Determine the (X, Y) coordinate at the center of the cell enclosing the given text.  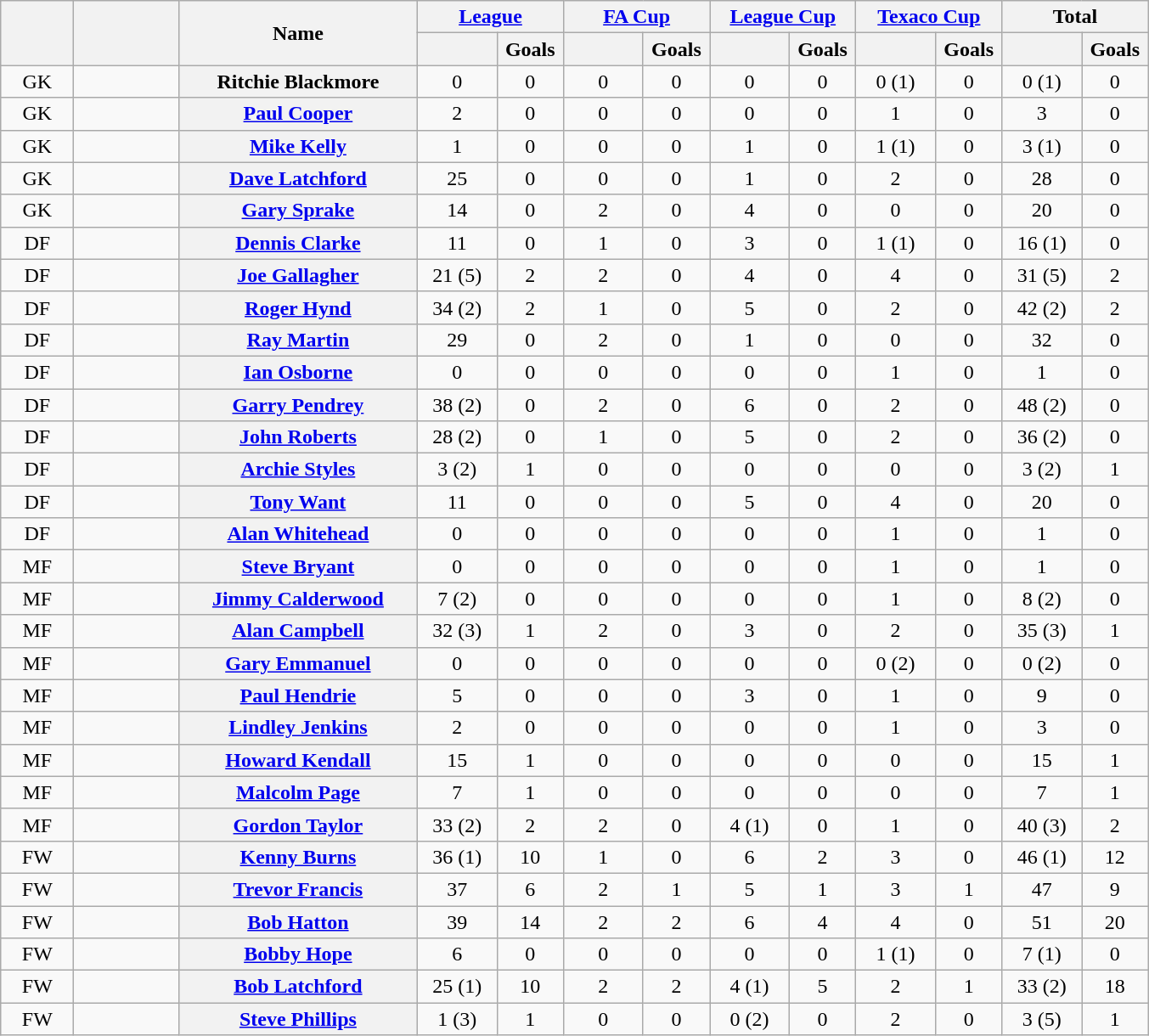
38 (2) (457, 405)
Alan Campbell (297, 631)
51 (1042, 921)
Steve Phillips (297, 1019)
Trevor Francis (297, 889)
Bob Hatton (297, 921)
Gary Sprake (297, 211)
48 (2) (1042, 405)
Malcolm Page (297, 792)
League (490, 17)
25 (457, 178)
Alan Whitehead (297, 534)
Howard Kendall (297, 760)
Ritchie Blackmore (297, 82)
40 (3) (1042, 825)
Paul Hendrie (297, 695)
Garry Pendrey (297, 405)
47 (1042, 889)
League Cup (783, 17)
Mike Kelly (297, 146)
16 (1) (1042, 243)
Dave Latchford (297, 178)
Archie Styles (297, 470)
Tony Want (297, 502)
Ray Martin (297, 340)
Dennis Clarke (297, 243)
John Roberts (297, 437)
32 (1042, 340)
Joe Gallagher (297, 275)
36 (1) (457, 857)
31 (5) (1042, 275)
36 (2) (1042, 437)
29 (457, 340)
Bobby Hope (297, 954)
Gordon Taylor (297, 825)
Roger Hynd (297, 307)
37 (457, 889)
1 (3) (457, 1019)
Steve Bryant (297, 566)
FA Cup (637, 17)
Name (297, 33)
28 (2) (457, 437)
Gary Emmanuel (297, 663)
28 (1042, 178)
Texaco Cup (929, 17)
3 (5) (1042, 1019)
25 (1) (457, 987)
12 (1116, 857)
Lindley Jenkins (297, 728)
Jimmy Calderwood (297, 599)
Total (1075, 17)
32 (3) (457, 631)
7 (1) (1042, 954)
Ian Osborne (297, 372)
8 (2) (1042, 599)
3 (1) (1042, 146)
46 (1) (1042, 857)
35 (3) (1042, 631)
34 (2) (457, 307)
7 (2) (457, 599)
21 (5) (457, 275)
Kenny Burns (297, 857)
42 (2) (1042, 307)
39 (457, 921)
Bob Latchford (297, 987)
Paul Cooper (297, 114)
18 (1116, 987)
